Pinpoint the cell where the given text exists, returning its [x, y] midpoint coordinate. 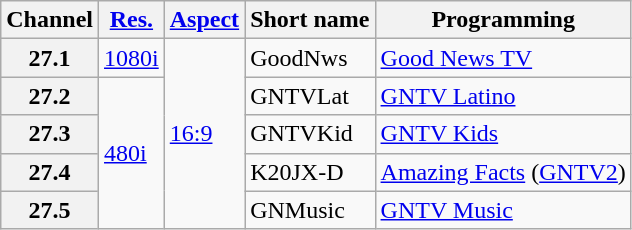
Aspect [204, 20]
27.2 [50, 96]
GNTVKid [310, 134]
1080i [132, 58]
GNTV Music [503, 210]
GoodNws [310, 58]
Programming [503, 20]
GNTVLat [310, 96]
27.5 [50, 210]
Good News TV [503, 58]
27.4 [50, 172]
K20JX-D [310, 172]
Short name [310, 20]
16:9 [204, 134]
GNMusic [310, 210]
27.1 [50, 58]
Channel [50, 20]
GNTV Kids [503, 134]
480i [132, 153]
27.3 [50, 134]
Amazing Facts (GNTV2) [503, 172]
Res. [132, 20]
GNTV Latino [503, 96]
